Locate the cell with the specified text and output its [X, Y] center coordinate. 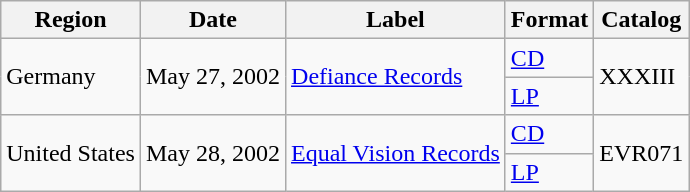
XXXIII [642, 77]
May 28, 2002 [212, 153]
EVR071 [642, 153]
Label [396, 20]
Date [212, 20]
Defiance Records [396, 77]
Equal Vision Records [396, 153]
United States [71, 153]
Region [71, 20]
Format [549, 20]
May 27, 2002 [212, 77]
Catalog [642, 20]
Germany [71, 77]
